From the cell containing the given text, extract its center point as (x, y) coordinate. 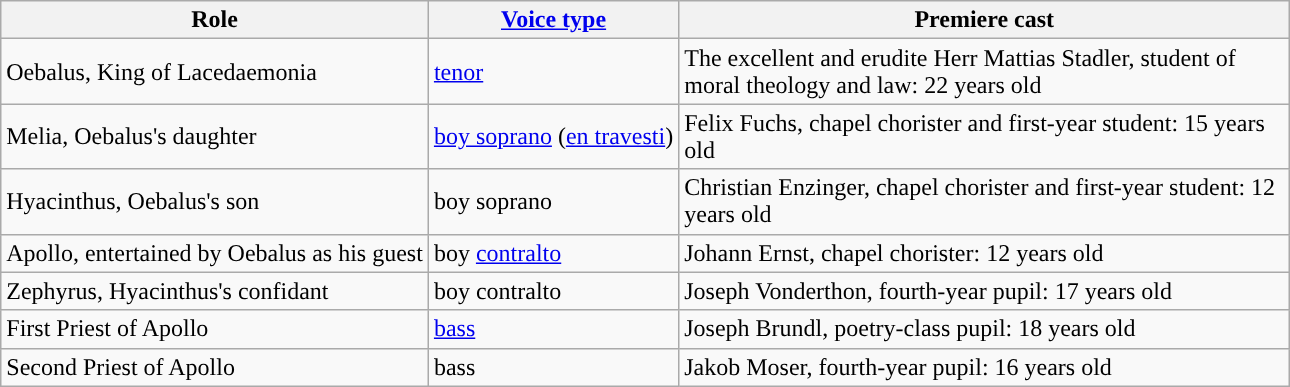
Zephyrus, Hyacinthus's confidant (215, 291)
Oebalus, King of Lacedaemonia (215, 72)
The excellent and erudite Herr Mattias Stadler, student of moral theology and law: 22 years old (984, 72)
Felix Fuchs, chapel chorister and first-year student: 15 years old (984, 136)
Joseph Brundl, poetry-class pupil: 18 years old (984, 329)
Melia, Oebalus's daughter (215, 136)
boy soprano (553, 202)
Christian Enzinger, chapel chorister and first-year student: 12 years old (984, 202)
Apollo, entertained by Oebalus as his guest (215, 253)
Premiere cast (984, 20)
Role (215, 20)
Jakob Moser, fourth-year pupil: 16 years old (984, 367)
Johann Ernst, chapel chorister: 12 years old (984, 253)
Joseph Vonderthon, fourth-year pupil: 17 years old (984, 291)
Second Priest of Apollo (215, 367)
tenor (553, 72)
Voice type (553, 20)
Hyacinthus, Oebalus's son (215, 202)
First Priest of Apollo (215, 329)
boy soprano (en travesti) (553, 136)
